Find where the given text appears and provide that cell's center as [X, Y] coordinate. 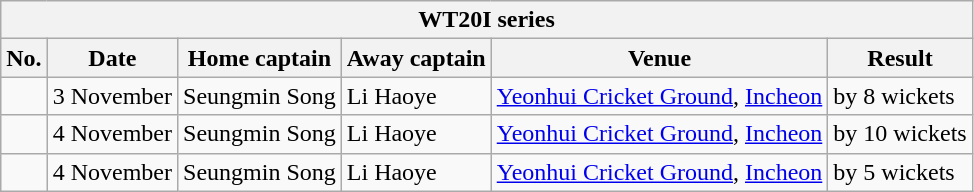
WT20I series [486, 20]
No. [24, 58]
Home captain [260, 58]
Venue [660, 58]
3 November [112, 96]
Date [112, 58]
by 5 wickets [900, 172]
by 10 wickets [900, 134]
Away captain [416, 58]
by 8 wickets [900, 96]
Result [900, 58]
